Find where the given text appears and provide that cell's center as (x, y) coordinate. 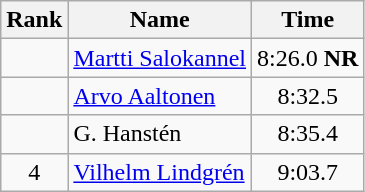
8:32.5 (308, 96)
8:35.4 (308, 134)
4 (34, 172)
Martti Salokannel (160, 58)
Arvo Aaltonen (160, 96)
G. Hanstén (160, 134)
8:26.0 NR (308, 58)
9:03.7 (308, 172)
Rank (34, 20)
Name (160, 20)
Time (308, 20)
Vilhelm Lindgrén (160, 172)
